Return the (X, Y) coordinate for the center point of the cell that contains the specified text.  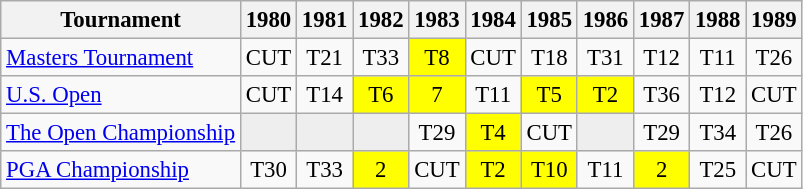
1985 (549, 20)
PGA Championship (121, 170)
T34 (718, 133)
T5 (549, 95)
1987 (661, 20)
1984 (493, 20)
1980 (268, 20)
1986 (605, 20)
T25 (718, 170)
T4 (493, 133)
T31 (605, 58)
T6 (381, 95)
The Open Championship (121, 133)
Masters Tournament (121, 58)
T21 (325, 58)
T18 (549, 58)
T8 (437, 58)
Tournament (121, 20)
1981 (325, 20)
1983 (437, 20)
T10 (549, 170)
T36 (661, 95)
1988 (718, 20)
1982 (381, 20)
7 (437, 95)
T14 (325, 95)
U.S. Open (121, 95)
T30 (268, 170)
1989 (774, 20)
